Locate the cell with the specified text and output its (x, y) center coordinate. 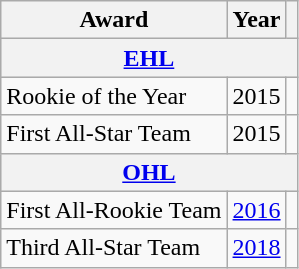
Year (256, 20)
Award (114, 20)
2016 (256, 210)
2018 (256, 248)
First All-Star Team (114, 134)
EHL (149, 58)
Third All-Star Team (114, 248)
OHL (149, 172)
First All-Rookie Team (114, 210)
Rookie of the Year (114, 96)
